Extract the (X, Y) coordinate from the center of the cell holding the provided text.  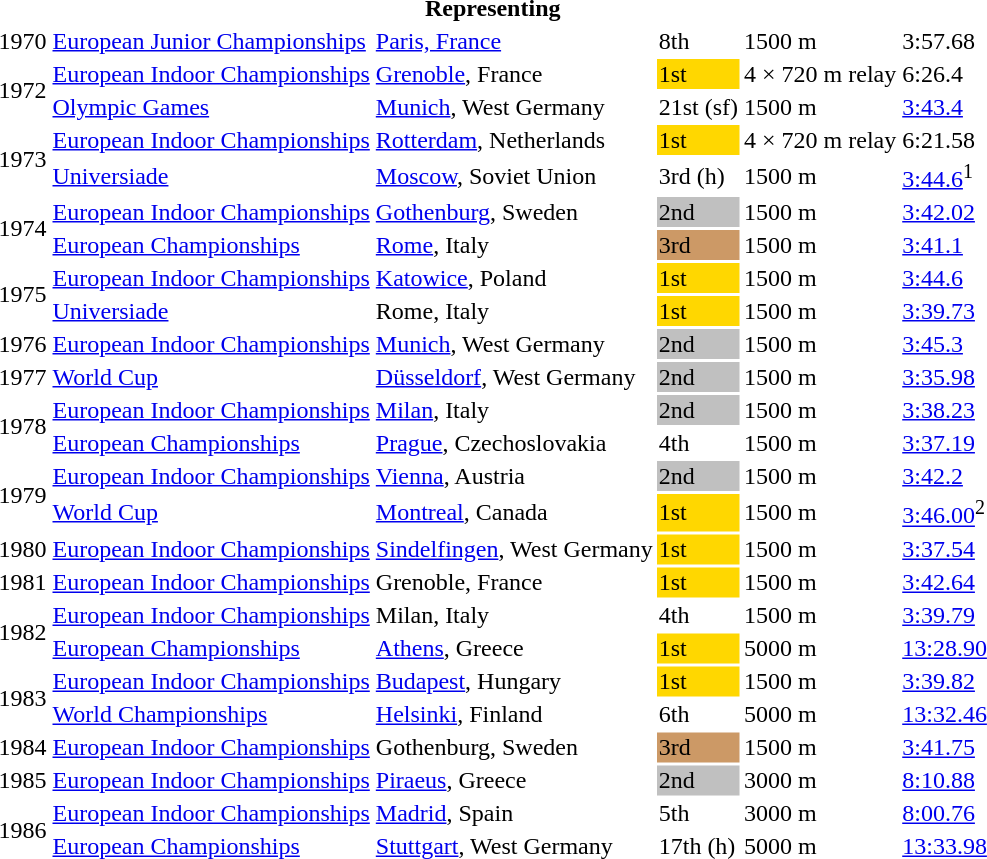
Montreal, Canada (514, 512)
Paris, France (514, 41)
Prague, Czechoslovakia (514, 443)
Vienna, Austria (514, 476)
6th (698, 714)
Piraeus, Greece (514, 780)
Helsinki, Finland (514, 714)
Athens, Greece (514, 648)
21st (sf) (698, 107)
5th (698, 813)
World Championships (211, 714)
European Junior Championships (211, 41)
Budapest, Hungary (514, 681)
Rotterdam, Netherlands (514, 140)
Düsseldorf, West Germany (514, 377)
Madrid, Spain (514, 813)
Olympic Games (211, 107)
Sindelfingen, West Germany (514, 549)
Moscow, Soviet Union (514, 176)
8th (698, 41)
3rd (h) (698, 176)
Katowice, Poland (514, 278)
